Provide the (x, y) coordinate of the cell's center where the given text is located.  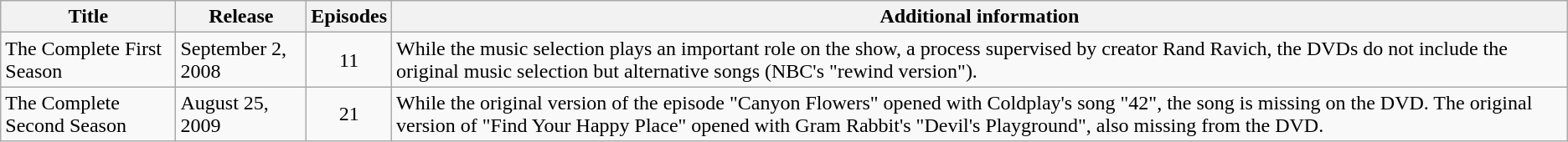
Release (241, 17)
August 25, 2009 (241, 114)
Title (89, 17)
11 (349, 60)
Additional information (980, 17)
Episodes (349, 17)
The Complete First Season (89, 60)
The Complete Second Season (89, 114)
September 2, 2008 (241, 60)
21 (349, 114)
